Extract the (x, y) coordinate from the center of the cell holding the provided text.  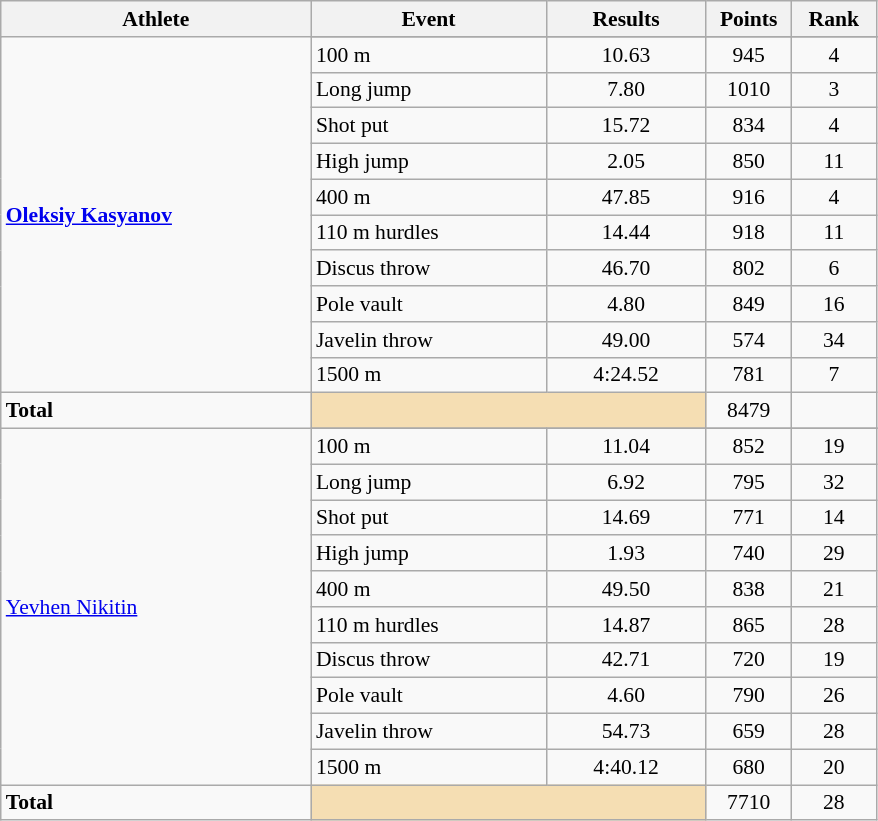
6.92 (626, 482)
32 (834, 482)
49.00 (626, 340)
852 (748, 447)
47.85 (626, 197)
795 (748, 482)
945 (748, 55)
46.70 (626, 269)
720 (748, 660)
3 (834, 90)
771 (748, 518)
34 (834, 340)
850 (748, 162)
838 (748, 589)
7 (834, 375)
Oleksiy Kasyanov (156, 215)
6 (834, 269)
14.87 (626, 625)
2.05 (626, 162)
49.50 (626, 589)
680 (748, 767)
865 (748, 625)
26 (834, 696)
14 (834, 518)
8479 (748, 411)
849 (748, 304)
14.69 (626, 518)
781 (748, 375)
15.72 (626, 126)
7.80 (626, 90)
16 (834, 304)
4:24.52 (626, 375)
Rank (834, 19)
10.63 (626, 55)
1010 (748, 90)
574 (748, 340)
802 (748, 269)
659 (748, 732)
54.73 (626, 732)
4.60 (626, 696)
Results (626, 19)
1.93 (626, 554)
790 (748, 696)
4.80 (626, 304)
Yevhen Nikitin (156, 607)
21 (834, 589)
20 (834, 767)
Athlete (156, 19)
Points (748, 19)
834 (748, 126)
11.04 (626, 447)
29 (834, 554)
7710 (748, 803)
4:40.12 (626, 767)
740 (748, 554)
42.71 (626, 660)
916 (748, 197)
14.44 (626, 233)
Event (428, 19)
918 (748, 233)
